Return [X, Y] of the center of cell containing provided text 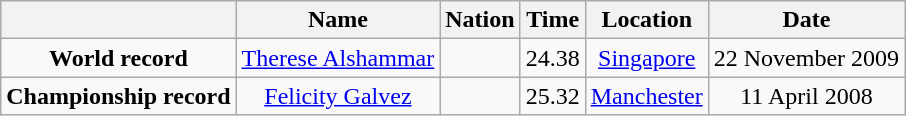
Date [806, 20]
Location [646, 20]
Felicity Galvez [338, 96]
Championship record [118, 96]
Time [552, 20]
World record [118, 58]
Name [338, 20]
Manchester [646, 96]
25.32 [552, 96]
Therese Alshammar [338, 58]
22 November 2009 [806, 58]
24.38 [552, 58]
Nation [480, 20]
11 April 2008 [806, 96]
Singapore [646, 58]
